Scan for the cell matching the given text and deliver its (X, Y) coordinate at center. 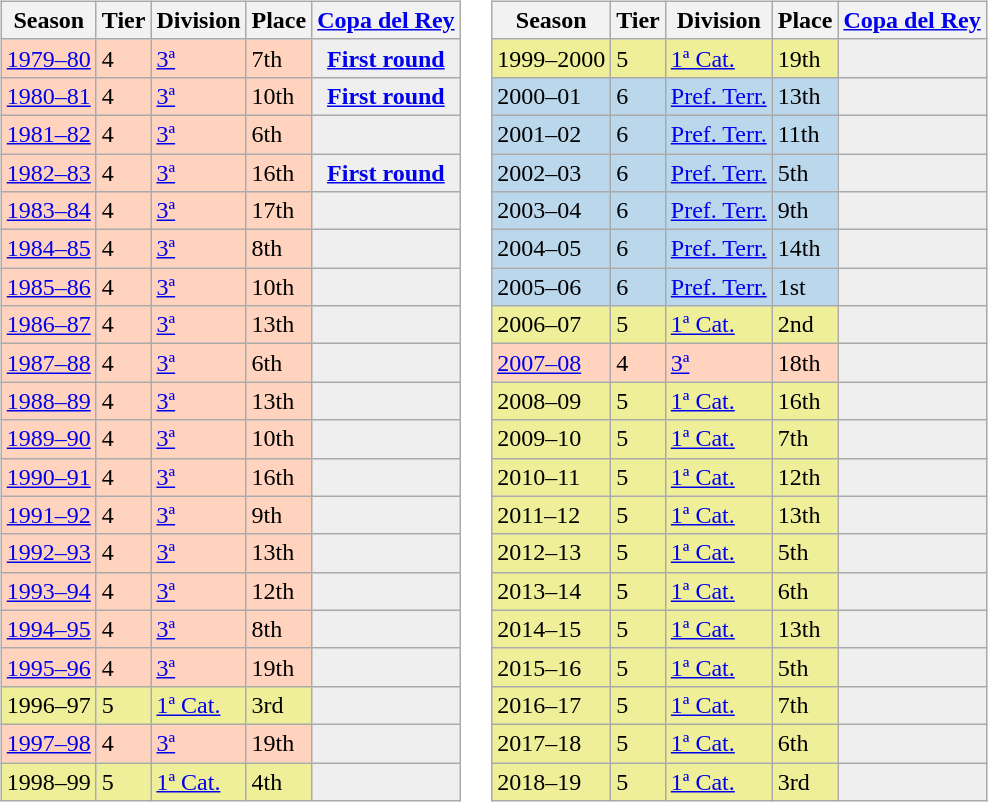
1985–86 (48, 287)
1989–90 (48, 439)
1996–97 (48, 705)
1981–82 (48, 134)
2018–19 (552, 781)
4th (279, 781)
2017–18 (552, 743)
2002–03 (552, 173)
2010–11 (552, 477)
1990–91 (48, 477)
2007–08 (552, 363)
1992–93 (48, 553)
2012–13 (552, 553)
2014–15 (552, 629)
1988–89 (48, 401)
2008–09 (552, 401)
2015–16 (552, 667)
1997–98 (48, 743)
1984–85 (48, 249)
1986–87 (48, 325)
18th (805, 363)
2001–02 (552, 134)
17th (279, 211)
11th (805, 134)
2005–06 (552, 287)
14th (805, 249)
1994–95 (48, 629)
2009–10 (552, 439)
1991–92 (48, 515)
1995–96 (48, 667)
2nd (805, 325)
2013–14 (552, 591)
2003–04 (552, 211)
1st (805, 287)
2004–05 (552, 249)
1993–94 (48, 591)
1998–99 (48, 781)
1983–84 (48, 211)
1980–81 (48, 96)
1987–88 (48, 363)
2000–01 (552, 96)
1979–80 (48, 58)
2011–12 (552, 515)
2016–17 (552, 705)
1999–2000 (552, 58)
2006–07 (552, 325)
1982–83 (48, 173)
